Return (x, y) of the center of cell containing provided text 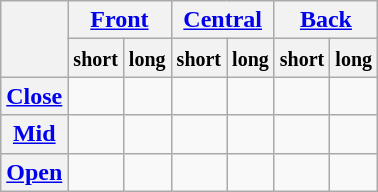
Close (34, 96)
Mid (34, 134)
Front (120, 20)
Open (34, 172)
Back (326, 20)
Central (222, 20)
